Provide the (X, Y) coordinate of the cell's center where the given text is located.  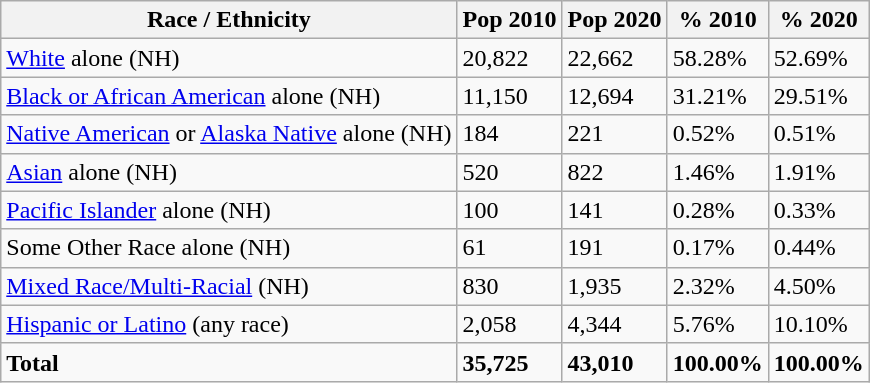
Race / Ethnicity (229, 20)
Some Other Race alone (NH) (229, 248)
Black or African American alone (NH) (229, 96)
830 (510, 286)
520 (510, 172)
1.46% (718, 172)
0.17% (718, 248)
0.52% (718, 134)
% 2020 (818, 20)
221 (614, 134)
35,725 (510, 362)
52.69% (818, 58)
61 (510, 248)
0.51% (818, 134)
% 2010 (718, 20)
1.91% (818, 172)
Native American or Alaska Native alone (NH) (229, 134)
31.21% (718, 96)
58.28% (718, 58)
0.28% (718, 210)
20,822 (510, 58)
Mixed Race/Multi-Racial (NH) (229, 286)
822 (614, 172)
Asian alone (NH) (229, 172)
Pacific Islander alone (NH) (229, 210)
Pop 2020 (614, 20)
4,344 (614, 324)
10.10% (818, 324)
2,058 (510, 324)
100 (510, 210)
191 (614, 248)
4.50% (818, 286)
141 (614, 210)
43,010 (614, 362)
29.51% (818, 96)
Total (229, 362)
1,935 (614, 286)
White alone (NH) (229, 58)
11,150 (510, 96)
0.44% (818, 248)
0.33% (818, 210)
Hispanic or Latino (any race) (229, 324)
5.76% (718, 324)
12,694 (614, 96)
22,662 (614, 58)
184 (510, 134)
2.32% (718, 286)
Pop 2010 (510, 20)
